Provide the [x, y] coordinate of the cell's center where the given text is located.  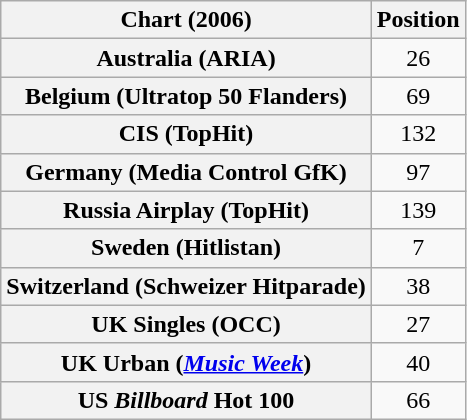
Australia (ARIA) [186, 58]
UK Singles (OCC) [186, 324]
Position [418, 20]
CIS (TopHit) [186, 134]
UK Urban (Music Week) [186, 362]
Chart (2006) [186, 20]
38 [418, 286]
Belgium (Ultratop 50 Flanders) [186, 96]
Switzerland (Schweizer Hitparade) [186, 286]
66 [418, 400]
69 [418, 96]
132 [418, 134]
Sweden (Hitlistan) [186, 248]
27 [418, 324]
40 [418, 362]
139 [418, 210]
7 [418, 248]
Germany (Media Control GfK) [186, 172]
US Billboard Hot 100 [186, 400]
97 [418, 172]
Russia Airplay (TopHit) [186, 210]
26 [418, 58]
